Identify which cell holds the provided text, then report its (x, y) central coordinate. 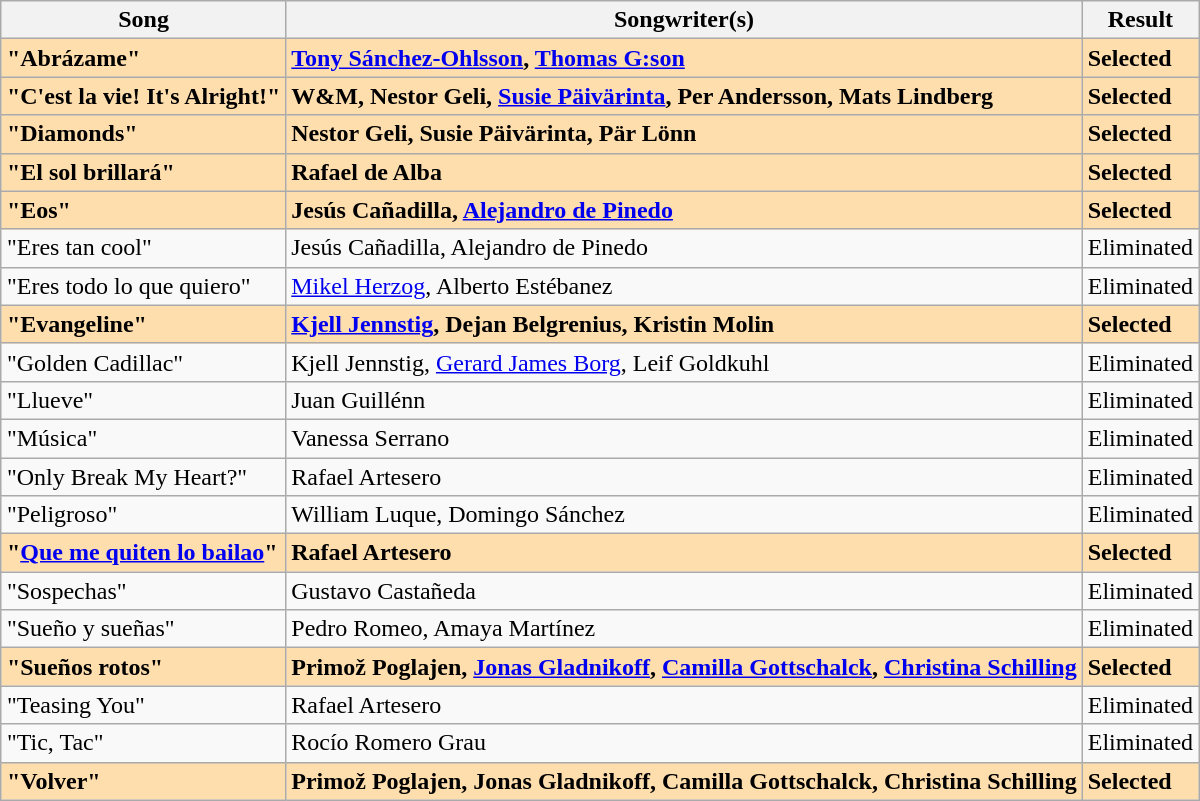
"Volver" (143, 781)
W&M, Nestor Geli, Susie Päivärinta, Per Andersson, Mats Lindberg (684, 96)
"Golden Cadillac" (143, 362)
Tony Sánchez-Ohlsson, Thomas G:son (684, 58)
Song (143, 20)
Rocío Romero Grau (684, 743)
Vanessa Serrano (684, 438)
"El sol brillará" (143, 172)
"Sueño y sueñas" (143, 629)
"Abrázame" (143, 58)
Juan Guillénn (684, 400)
Kjell Jennstig, Gerard James Borg, Leif Goldkuhl (684, 362)
"Sueños rotos" (143, 667)
"Tic, Tac" (143, 743)
Rafael de Alba (684, 172)
Nestor Geli, Susie Päivärinta, Pär Lönn (684, 134)
"Peligroso" (143, 515)
Songwriter(s) (684, 20)
"Sospechas" (143, 591)
Result (1140, 20)
"Llueve" (143, 400)
Kjell Jennstig, Dejan Belgrenius, Kristin Molin (684, 324)
"Only Break My Heart?" (143, 477)
"C'est la vie! It's Alright!" (143, 96)
Gustavo Castañeda (684, 591)
"Teasing You" (143, 705)
"Eres todo lo que quiero" (143, 286)
"Diamonds" (143, 134)
"Eos" (143, 210)
William Luque, Domingo Sánchez (684, 515)
"Eres tan cool" (143, 248)
"Que me quiten lo bailao" (143, 553)
Pedro Romeo, Amaya Martínez (684, 629)
"Evangeline" (143, 324)
Mikel Herzog, Alberto Estébanez (684, 286)
"Música" (143, 438)
